Provide the (X, Y) coordinate of the cell's center where the given text is located.  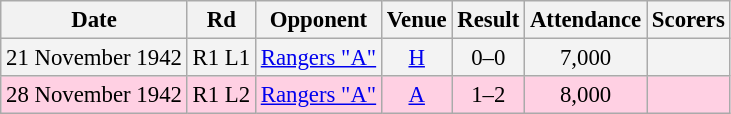
8,000 (586, 95)
Rd (221, 20)
A (416, 95)
Attendance (586, 20)
Venue (416, 20)
Scorers (689, 20)
H (416, 58)
1–2 (488, 95)
Result (488, 20)
28 November 1942 (94, 95)
Opponent (318, 20)
Date (94, 20)
7,000 (586, 58)
0–0 (488, 58)
21 November 1942 (94, 58)
R1 L2 (221, 95)
R1 L1 (221, 58)
